Scan for the cell matching the given text and deliver its [X, Y] coordinate at center. 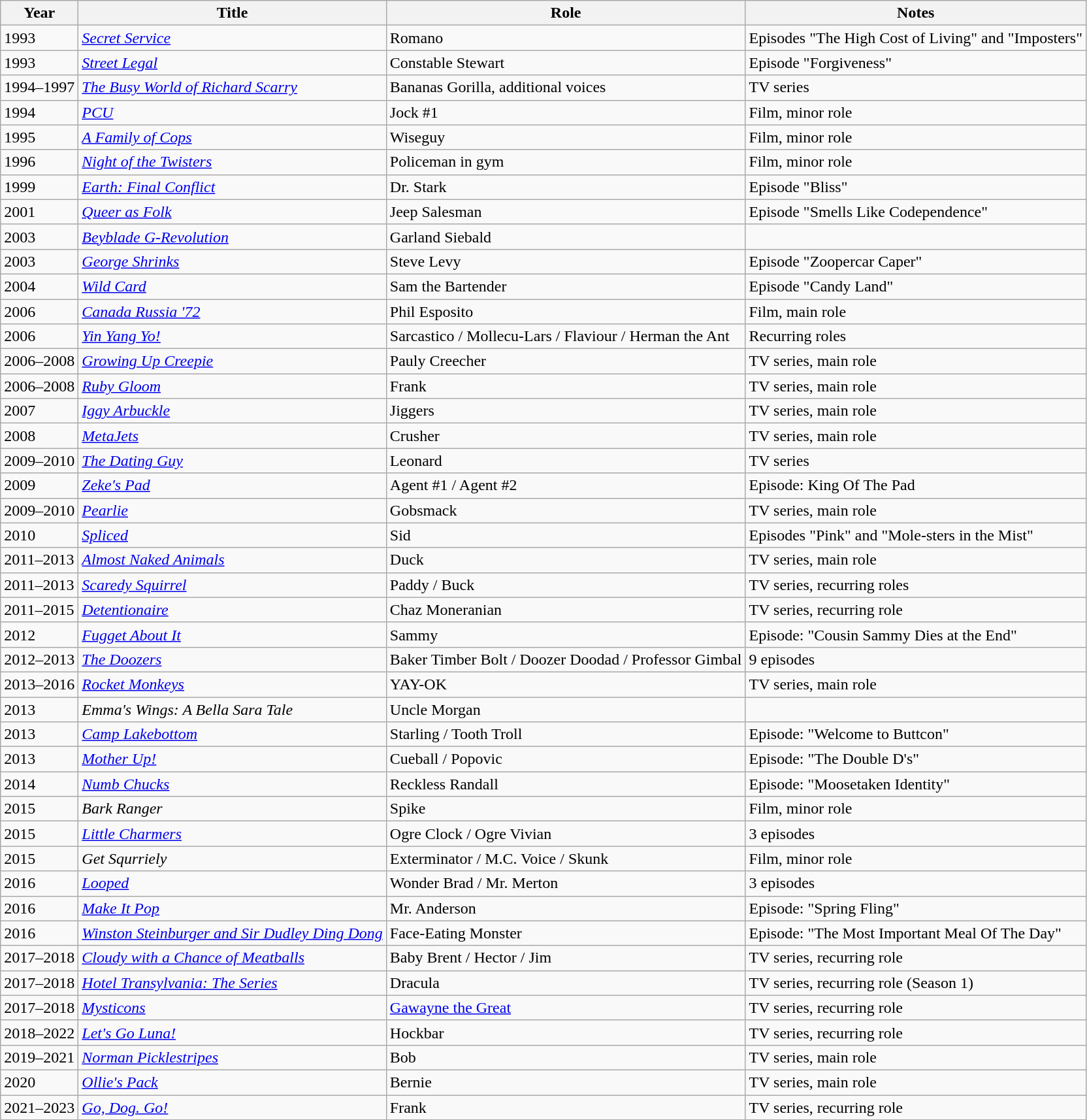
Let's Go Luna! [233, 1032]
Beyblade G-Revolution [233, 237]
2010 [39, 535]
Episode "Forgiveness" [916, 63]
Get Squrriely [233, 859]
Leonard [566, 461]
Detentionaire [233, 610]
Camp Lakebottom [233, 734]
Exterminator / M.C. Voice / Skunk [566, 859]
Role [566, 13]
2020 [39, 1082]
Jeep Salesman [566, 212]
2014 [39, 784]
2021–2023 [39, 1108]
Ogre Clock / Ogre Vivian [566, 834]
1999 [39, 187]
Episodes "Pink" and "Mole-sters in the Mist" [916, 535]
Mysticons [233, 1008]
2018–2022 [39, 1032]
1994–1997 [39, 88]
Looped [233, 883]
Policeman in gym [566, 162]
Zeke's Pad [233, 486]
Bark Ranger [233, 809]
Film, main role [916, 312]
Year [39, 13]
1995 [39, 137]
1996 [39, 162]
2001 [39, 212]
2008 [39, 436]
Almost Naked Animals [233, 560]
The Doozers [233, 659]
Episode "Smells Like Codependence" [916, 212]
2007 [39, 411]
Episodes "The High Cost of Living" and "Imposters" [916, 38]
Rocket Monkeys [233, 684]
Notes [916, 13]
The Busy World of Richard Scarry [233, 88]
Episode: "Moosetaken Identity" [916, 784]
Episode: "The Most Important Meal Of The Day" [916, 933]
Bernie [566, 1082]
Spike [566, 809]
Growing Up Creepie [233, 361]
Dracula [566, 983]
A Family of Cops [233, 137]
Hotel Transylvania: The Series [233, 983]
Mother Up! [233, 759]
2013–2016 [39, 684]
Gawayne the Great [566, 1008]
Baker Timber Bolt / Doozer Doodad / Professor Gimbal [566, 659]
Yin Yang Yo! [233, 337]
Gobsmack [566, 510]
Queer as Folk [233, 212]
Title [233, 13]
Constable Stewart [566, 63]
Episode: "Spring Fling" [916, 908]
2011–2015 [39, 610]
Pearlie [233, 510]
1994 [39, 112]
Episode: King Of The Pad [916, 486]
Numb Chucks [233, 784]
Baby Brent / Hector / Jim [566, 958]
Episode: "The Double D's" [916, 759]
2004 [39, 286]
PCU [233, 112]
Norman Picklestripes [233, 1057]
Wiseguy [566, 137]
Jiggers [566, 411]
Cueball / Popovic [566, 759]
The Dating Guy [233, 461]
Wonder Brad / Mr. Merton [566, 883]
Chaz Moneranian [566, 610]
Iggy Arbuckle [233, 411]
Sammy [566, 634]
MetaJets [233, 436]
Garland Siebald [566, 237]
Earth: Final Conflict [233, 187]
Recurring roles [916, 337]
Phil Esposito [566, 312]
Hockbar [566, 1032]
Winston Steinburger and Sir Dudley Ding Dong [233, 933]
Sam the Bartender [566, 286]
Make It Pop [233, 908]
Jock #1 [566, 112]
YAY-OK [566, 684]
Night of the Twisters [233, 162]
2009 [39, 486]
Agent #1 / Agent #2 [566, 486]
Ruby Gloom [233, 386]
Canada Russia '72 [233, 312]
Spliced [233, 535]
Scaredy Squirrel [233, 585]
George Shrinks [233, 261]
Secret Service [233, 38]
2012–2013 [39, 659]
9 episodes [916, 659]
Paddy / Buck [566, 585]
TV series, recurring role (Season 1) [916, 983]
Bob [566, 1057]
Episode "Bliss" [916, 187]
Street Legal [233, 63]
Emma's Wings: A Bella Sara Tale [233, 709]
Episode "Zoopercar Caper" [916, 261]
2012 [39, 634]
Starling / Tooth Troll [566, 734]
Mr. Anderson [566, 908]
Dr. Stark [566, 187]
Go, Dog. Go! [233, 1108]
Crusher [566, 436]
Episode "Candy Land" [916, 286]
Little Charmers [233, 834]
Sarcastico / Mollecu-Lars / Flaviour / Herman the Ant [566, 337]
2019–2021 [39, 1057]
Duck [566, 560]
Fugget About It [233, 634]
Episode: "Cousin Sammy Dies at the End" [916, 634]
Episode: "Welcome to Buttcon" [916, 734]
Sid [566, 535]
TV series, recurring roles [916, 585]
Cloudy with a Chance of Meatballs [233, 958]
Pauly Creecher [566, 361]
Reckless Randall [566, 784]
Steve Levy [566, 261]
Wild Card [233, 286]
Bananas Gorilla, additional voices [566, 88]
Face-Eating Monster [566, 933]
Romano [566, 38]
Ollie's Pack [233, 1082]
Uncle Morgan [566, 709]
